For the text-containing cell, return its midpoint in (x, y) coordinate format. 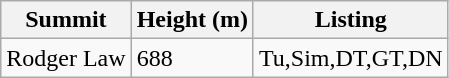
Summit (66, 20)
Tu,Sim,DT,GT,DN (350, 58)
688 (192, 58)
Height (m) (192, 20)
Listing (350, 20)
Rodger Law (66, 58)
